Extract the [x, y] coordinate from the center of the cell holding the provided text.  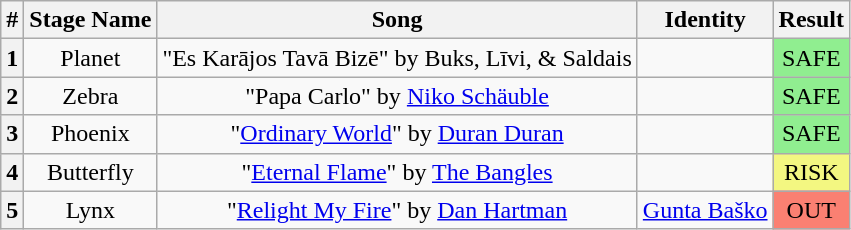
"Relight My Fire" by Dan Hartman [397, 210]
"Papa Carlo" by Niko Schäuble [397, 96]
4 [12, 172]
RISK [811, 172]
Zebra [90, 96]
Planet [90, 58]
Lynx [90, 210]
3 [12, 134]
OUT [811, 210]
5 [12, 210]
Song [397, 20]
"Es Karājos Tavā Bizē" by Buks, Līvi, & Saldais [397, 58]
# [12, 20]
2 [12, 96]
"Ordinary World" by Duran Duran [397, 134]
Identity [705, 20]
Phoenix [90, 134]
Stage Name [90, 20]
Butterfly [90, 172]
Result [811, 20]
Gunta Baško [705, 210]
1 [12, 58]
"Eternal Flame" by The Bangles [397, 172]
